Output the (X, Y) coordinate of the center of the cell containing the given text.  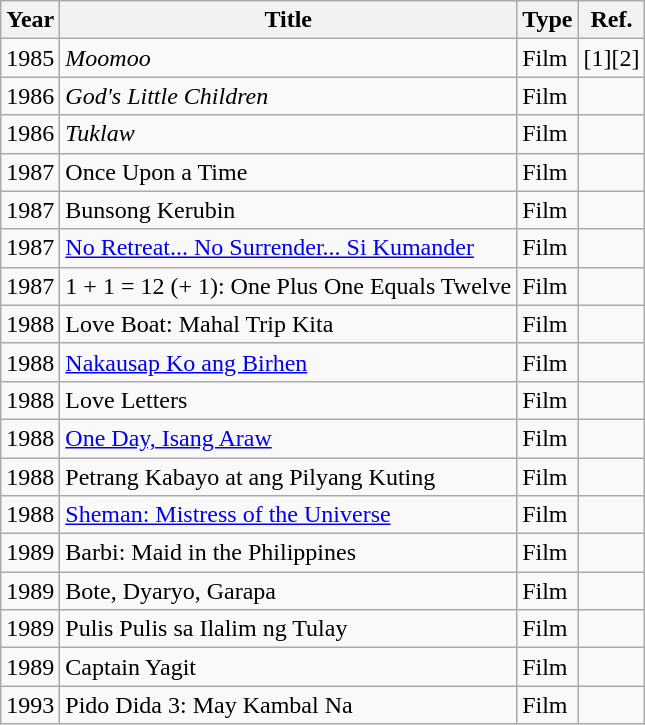
Once Upon a Time (288, 172)
Moomoo (288, 58)
Pulis Pulis sa Ilalim ng Tulay (288, 629)
Sheman: Mistress of the Universe (288, 515)
Year (30, 20)
Love Boat: Mahal Trip Kita (288, 324)
Type (548, 20)
Petrang Kabayo at ang Pilyang Kuting (288, 477)
One Day, Isang Araw (288, 438)
Love Letters (288, 400)
Bunsong Kerubin (288, 210)
1985 (30, 58)
Bote, Dyaryo, Garapa (288, 591)
1993 (30, 705)
Nakausap Ko ang Birhen (288, 362)
No Retreat... No Surrender... Si Kumander (288, 248)
Title (288, 20)
Barbi: Maid in the Philippines (288, 553)
God's Little Children (288, 96)
Tuklaw (288, 134)
Pido Dida 3: May Kambal Na (288, 705)
[1][2] (612, 58)
Ref. (612, 20)
Captain Yagit (288, 667)
1 + 1 = 12 (+ 1): One Plus One Equals Twelve (288, 286)
